Locate the cell with the specified text and output its (X, Y) center coordinate. 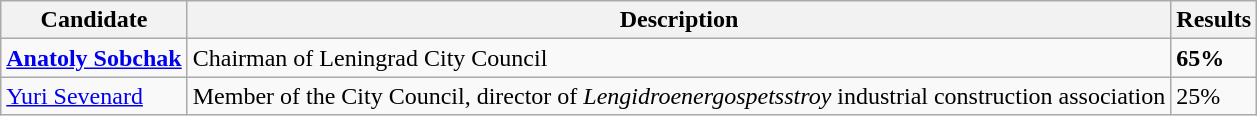
Yuri Sevenard (94, 96)
Anatoly Sobchak (94, 58)
Results (1214, 20)
Description (679, 20)
Chairman of Leningrad City Council (679, 58)
Member of the City Council, director of Lengidroenergospetsstroy industrial construction association (679, 96)
65% (1214, 58)
25% (1214, 96)
Candidate (94, 20)
